Search for the cell housing the specified text and yield its [X, Y] center coordinate. 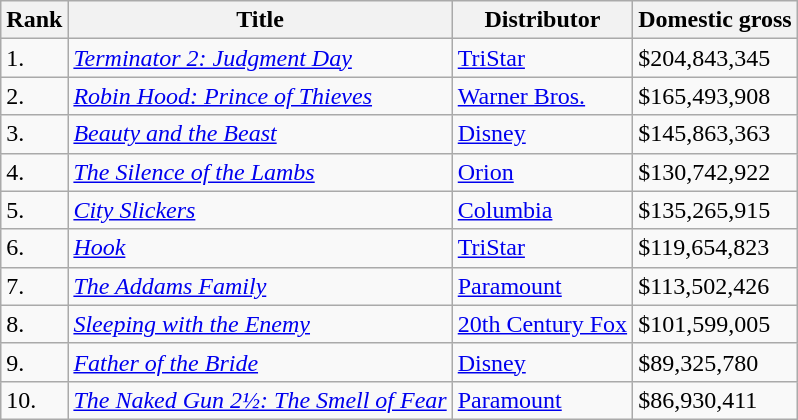
$135,265,915 [716, 210]
6. [34, 248]
Robin Hood: Prince of Thieves [260, 96]
$204,843,345 [716, 58]
$101,599,005 [716, 324]
Father of the Bride [260, 362]
The Silence of the Lambs [260, 172]
$165,493,908 [716, 96]
$145,863,363 [716, 134]
4. [34, 172]
Hook [260, 248]
20th Century Fox [542, 324]
Title [260, 20]
Orion [542, 172]
2. [34, 96]
Distributor [542, 20]
7. [34, 286]
8. [34, 324]
Columbia [542, 210]
5. [34, 210]
Rank [34, 20]
3. [34, 134]
$86,930,411 [716, 400]
Warner Bros. [542, 96]
1. [34, 58]
Beauty and the Beast [260, 134]
The Addams Family [260, 286]
The Naked Gun 2½: The Smell of Fear [260, 400]
City Slickers [260, 210]
$89,325,780 [716, 362]
Terminator 2: Judgment Day [260, 58]
10. [34, 400]
Domestic gross [716, 20]
$113,502,426 [716, 286]
$130,742,922 [716, 172]
$119,654,823 [716, 248]
9. [34, 362]
Sleeping with the Enemy [260, 324]
